Determine the (X, Y) coordinate at the center of the cell enclosing the given text.  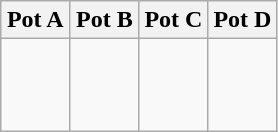
Pot B (104, 20)
Pot D (242, 20)
Pot C (174, 20)
Pot A (36, 20)
